Extract the (x, y) coordinate from the center of the cell holding the provided text.  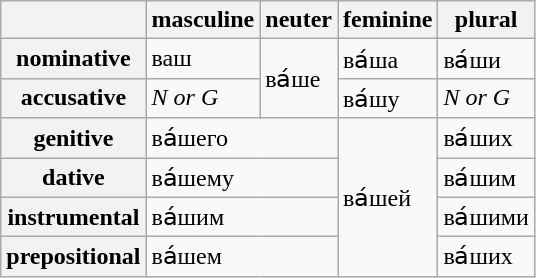
accusative (74, 98)
ваш (203, 59)
ва́шу (388, 98)
instrumental (74, 217)
ва́шими (486, 217)
ва́ши (486, 59)
feminine (388, 20)
ва́ше (299, 78)
nominative (74, 59)
dative (74, 178)
ва́шего (242, 138)
plural (486, 20)
ва́ша (388, 59)
neuter (299, 20)
genitive (74, 138)
ва́шему (242, 178)
masculine (203, 20)
ва́шей (388, 197)
prepositional (74, 257)
ва́шем (242, 257)
